Determine the (x, y) coordinate at the center of the cell enclosing the given text.  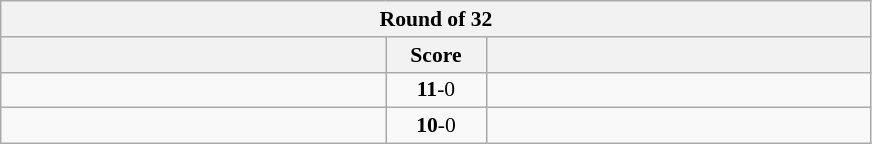
11-0 (436, 90)
Score (436, 55)
10-0 (436, 126)
Round of 32 (436, 19)
